Scan for the cell matching the given text and deliver its (X, Y) coordinate at center. 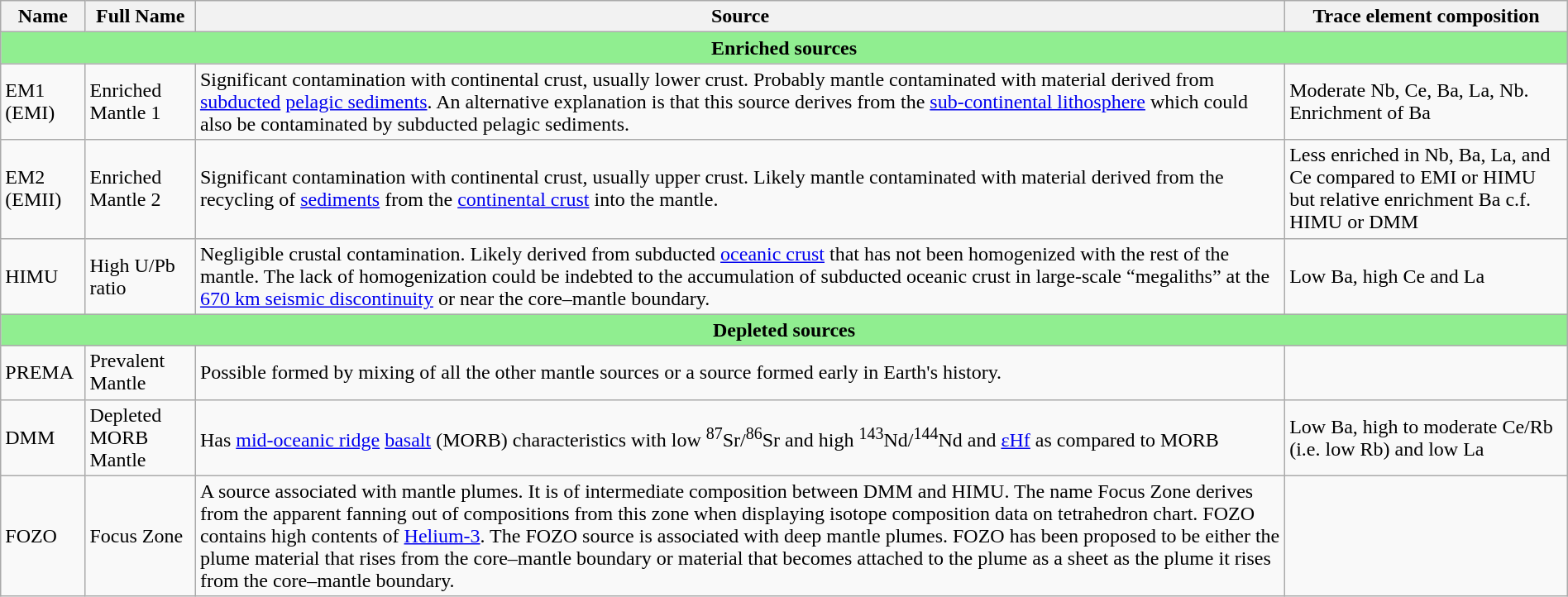
Enriched sources (784, 48)
Depleted sources (784, 330)
Name (43, 17)
DMM (43, 437)
Has mid-oceanic ridge basalt (MORB) characteristics with low 87Sr/86Sr and high 143Nd/144Nd and εHf as compared to MORB (739, 437)
Possible formed by mixing of all the other mantle sources or a source formed early in Earth's history. (739, 372)
Low Ba, high to moderate Ce/Rb (i.e. low Rb) and low La (1427, 437)
Less enriched in Nb, Ba, La, and Ce compared to EMI or HIMU but relative enrichment Ba c.f. HIMU or DMM (1427, 189)
High U/Pb ratio (141, 276)
Enriched Mantle 2 (141, 189)
EM1 (EMI) (43, 102)
Prevalent Mantle (141, 372)
Full Name (141, 17)
PREMA (43, 372)
HIMU (43, 276)
Focus Zone (141, 536)
FOZO (43, 536)
Moderate Nb, Ce, Ba, La, Nb. Enrichment of Ba (1427, 102)
Depleted MORB Mantle (141, 437)
Trace element composition (1427, 17)
Source (739, 17)
Enriched Mantle 1 (141, 102)
Low Ba, high Ce and La (1427, 276)
EM2 (EMII) (43, 189)
